Identify which cell holds the provided text, then report its (x, y) central coordinate. 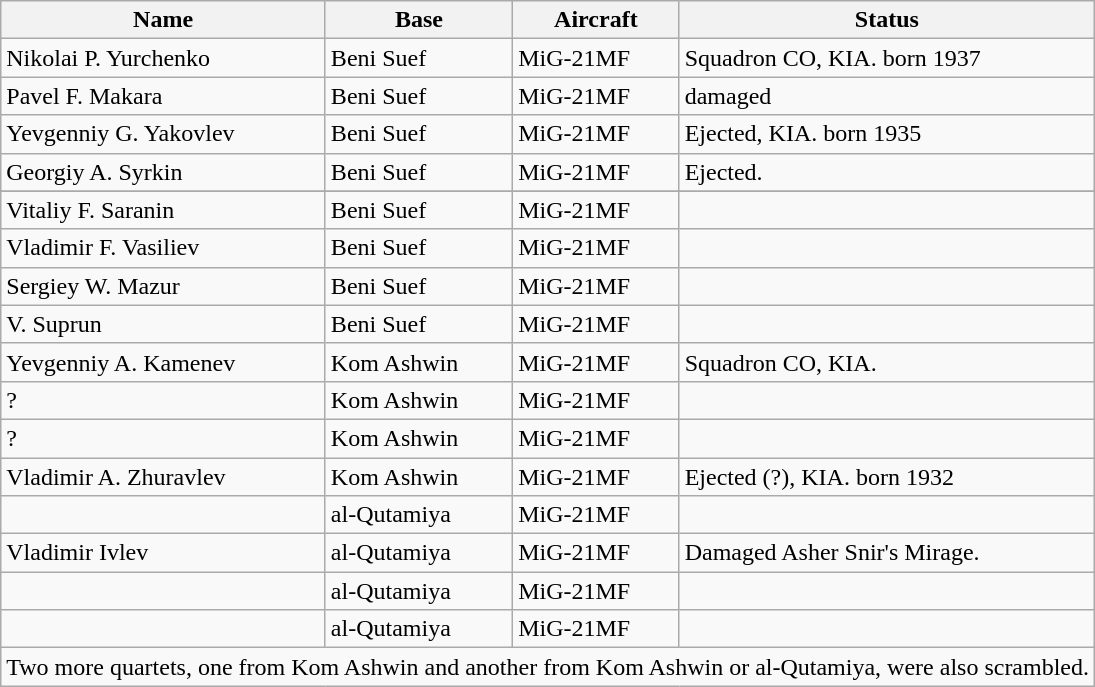
Squadron CO, KIA. born 1937 (886, 58)
Yevgenniy G. Yakovlev (164, 134)
Name (164, 20)
Ejected, KIA. born 1935 (886, 134)
Vladimir A. Zhuravlev (164, 477)
Yevgenniy A. Kamenev (164, 362)
Sergiey W. Mazur (164, 286)
Nikolai P. Yurchenko (164, 58)
Ejected (?), KIA. born 1932 (886, 477)
Ejected. (886, 172)
Vladimir Ivlev (164, 553)
Georgiy A. Syrkin (164, 172)
Vitaliy F. Saranin (164, 210)
Two more quartets, one from Kom Ashwin and another from Kom Ashwin or al-Qutamiya, were also scrambled. (548, 667)
Base (418, 20)
V. Suprun (164, 324)
Vladimir F. Vasiliev (164, 248)
Pavel F. Makara (164, 96)
damaged (886, 96)
Status (886, 20)
Squadron CO, KIA. (886, 362)
Damaged Asher Snir's Mirage. (886, 553)
Aircraft (596, 20)
